For the text-containing cell, return its midpoint in (X, Y) coordinate format. 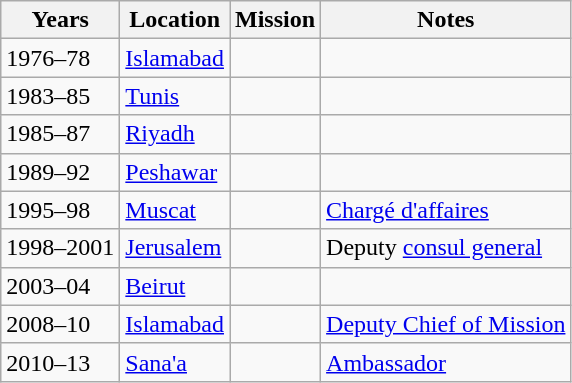
1976–78 (60, 58)
Tunis (175, 96)
Mission (276, 20)
Notes (446, 20)
Jerusalem (175, 248)
1989–92 (60, 172)
Years (60, 20)
Beirut (175, 286)
2010–13 (60, 362)
2003–04 (60, 286)
Location (175, 20)
Ambassador (446, 362)
Muscat (175, 210)
Riyadh (175, 134)
Deputy Chief of Mission (446, 324)
Deputy consul general (446, 248)
Sana'a (175, 362)
1983–85 (60, 96)
2008–10 (60, 324)
Peshawar (175, 172)
1998–2001 (60, 248)
1985–87 (60, 134)
1995–98 (60, 210)
Chargé d'affaires (446, 210)
